For the text-containing cell, return its midpoint in [X, Y] coordinate format. 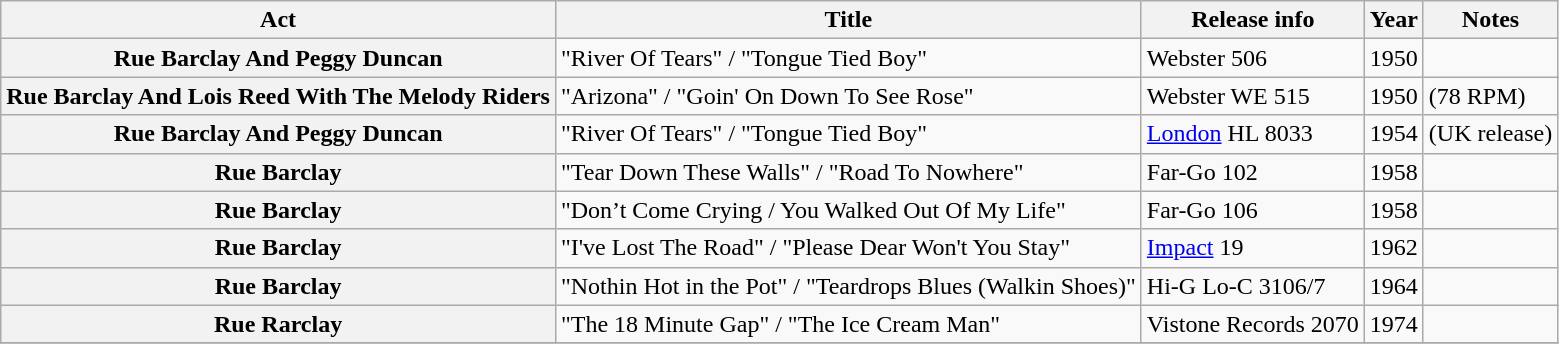
Title [848, 20]
"Tear Down These Walls" / "Road To Nowhere" [848, 172]
Far-Go 106 [1252, 210]
Year [1394, 20]
1954 [1394, 134]
(78 RPM) [1490, 96]
Act [278, 20]
Far-Go 102 [1252, 172]
1964 [1394, 286]
"Don’t Come Crying / You Walked Out Of My Life" [848, 210]
Webster 506 [1252, 58]
"The 18 Minute Gap" / "The Ice Cream Man" [848, 324]
Impact 19 [1252, 248]
"Nothin Hot in the Pot" / "Teardrops Blues (Walkin Shoes)" [848, 286]
Rue Barclay And Lois Reed With The Melody Riders [278, 96]
1962 [1394, 248]
London HL 8033 [1252, 134]
Webster WE 515 [1252, 96]
Hi-G Lo-C 3106/7 [1252, 286]
"I've Lost The Road" / "Please Dear Won't You Stay" [848, 248]
Release info [1252, 20]
(UK release) [1490, 134]
Rue Rarclay [278, 324]
"Arizona" / "Goin' On Down To See Rose" [848, 96]
Vistone Records 2070 [1252, 324]
Notes [1490, 20]
1974 [1394, 324]
